Search for the cell housing the specified text and yield its [X, Y] center coordinate. 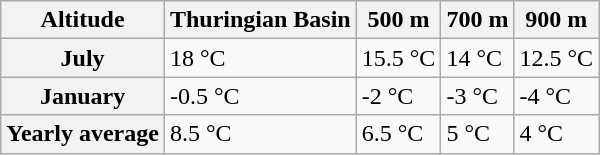
5 °C [478, 134]
900 m [556, 20]
500 m [398, 20]
14 °C [478, 58]
-3 °C [478, 96]
-4 °C [556, 96]
January [83, 96]
-0.5 °C [260, 96]
15.5 °C [398, 58]
4 °C [556, 134]
6.5 °C [398, 134]
Altitude [83, 20]
July [83, 58]
18 °C [260, 58]
Thuringian Basin [260, 20]
12.5 °C [556, 58]
700 m [478, 20]
8.5 °C [260, 134]
-2 °C [398, 96]
Yearly average [83, 134]
